Return (x, y) of the center of cell containing provided text 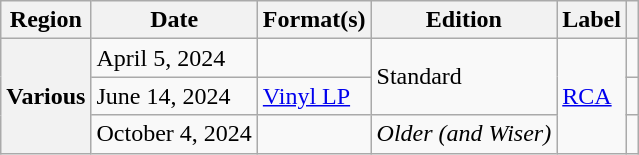
Vinyl LP (314, 96)
June 14, 2024 (174, 96)
Various (46, 96)
Label (592, 20)
Standard (464, 77)
Date (174, 20)
April 5, 2024 (174, 58)
RCA (592, 96)
Format(s) (314, 20)
Region (46, 20)
Edition (464, 20)
October 4, 2024 (174, 134)
Older (and Wiser) (464, 134)
